From the cell containing the given text, extract its center point as (x, y) coordinate. 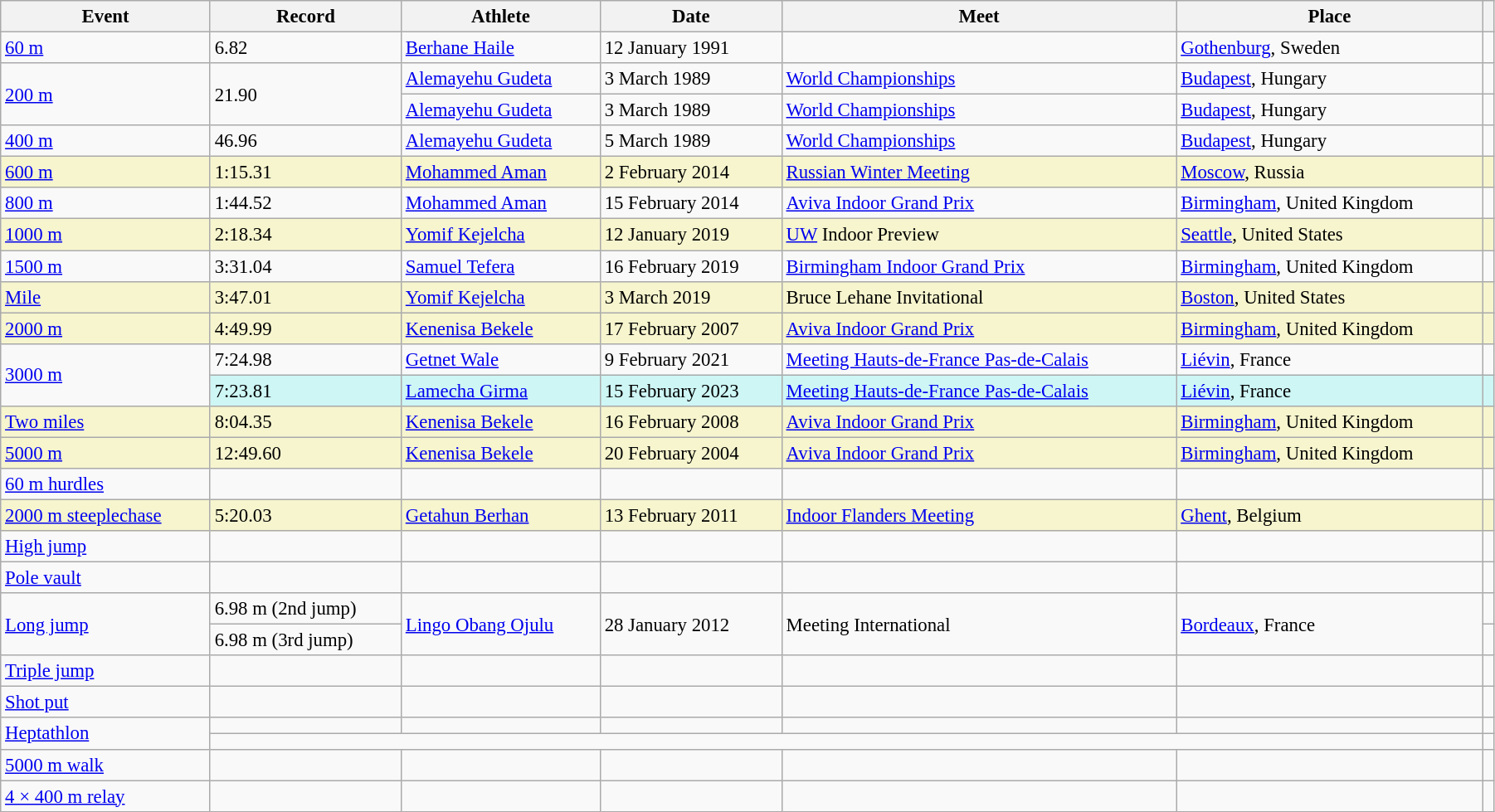
2000 m (106, 328)
4:49.99 (305, 328)
Event (106, 17)
Triple jump (106, 671)
Samuel Tefera (501, 266)
6.98 m (3rd jump) (305, 640)
5:20.03 (305, 515)
3000 m (106, 375)
Bruce Lehane Invitational (979, 297)
21.90 (305, 95)
Mile (106, 297)
60 m hurdles (106, 484)
12:49.60 (305, 453)
2 February 2014 (690, 173)
17 February 2007 (690, 328)
Getnet Wale (501, 359)
Moscow, Russia (1329, 173)
2000 m steeplechase (106, 515)
12 January 2019 (690, 235)
Lamecha Girma (501, 391)
46.96 (305, 141)
Heptathlon (106, 734)
60 m (106, 48)
Shot put (106, 703)
3:31.04 (305, 266)
2:18.34 (305, 235)
Two miles (106, 422)
Russian Winter Meeting (979, 173)
600 m (106, 173)
High jump (106, 547)
3 March 2019 (690, 297)
Seattle, United States (1329, 235)
Gothenburg, Sweden (1329, 48)
5000 m walk (106, 765)
Date (690, 17)
12 January 1991 (690, 48)
Lingo Obang Ojulu (501, 624)
Boston, United States (1329, 297)
1:15.31 (305, 173)
Birmingham Indoor Grand Prix (979, 266)
16 February 2019 (690, 266)
16 February 2008 (690, 422)
9 February 2021 (690, 359)
20 February 2004 (690, 453)
Berhane Haile (501, 48)
Place (1329, 17)
Record (305, 17)
Meet (979, 17)
8:04.35 (305, 422)
1000 m (106, 235)
15 February 2014 (690, 203)
Bordeaux, France (1329, 624)
28 January 2012 (690, 624)
6.98 m (2nd jump) (305, 609)
Getahun Berhan (501, 515)
13 February 2011 (690, 515)
15 February 2023 (690, 391)
Meeting International (979, 624)
400 m (106, 141)
4 × 400 m relay (106, 796)
1500 m (106, 266)
5000 m (106, 453)
7:23.81 (305, 391)
Indoor Flanders Meeting (979, 515)
5 March 1989 (690, 141)
3:47.01 (305, 297)
800 m (106, 203)
1:44.52 (305, 203)
200 m (106, 95)
Pole vault (106, 578)
Long jump (106, 624)
UW Indoor Preview (979, 235)
7:24.98 (305, 359)
Athlete (501, 17)
6.82 (305, 48)
Ghent, Belgium (1329, 515)
